Locate the cell with the specified text and output its [x, y] center coordinate. 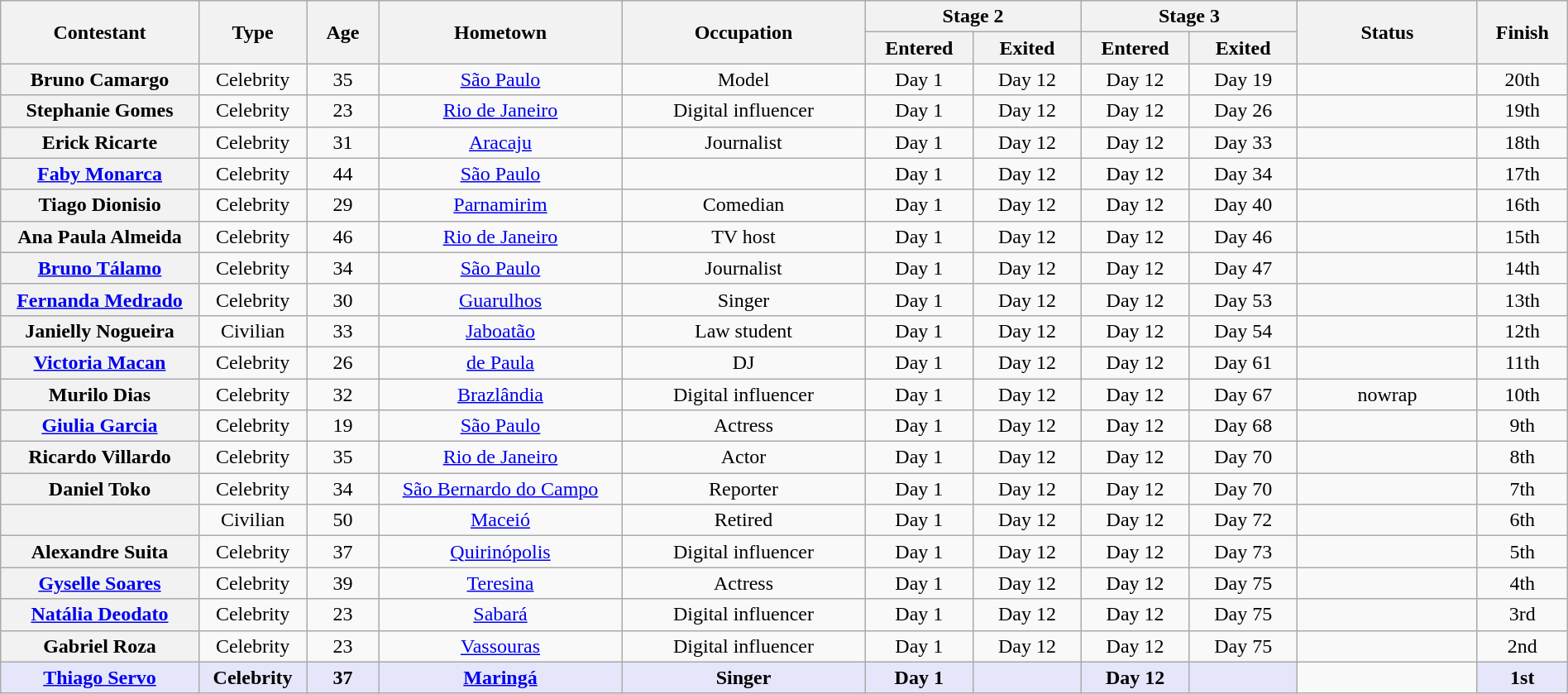
Sabará [500, 615]
Maceió [500, 520]
de Paula [500, 362]
Giulia Garcia [100, 426]
2nd [1522, 646]
Status [1388, 32]
Type [253, 32]
1st [1522, 677]
Reporter [743, 489]
Brazlândia [500, 395]
Day 46 [1244, 237]
Ana Paula Almeida [100, 237]
Daniel Toko [100, 489]
Gabriel Roza [100, 646]
Contestant [100, 32]
Model [743, 79]
Stage 3 [1189, 17]
6th [1522, 520]
Actor [743, 457]
20th [1522, 79]
Day 61 [1244, 362]
Fernanda Medrado [100, 299]
15th [1522, 237]
9th [1522, 426]
Murilo Dias [100, 395]
Victoria Macan [100, 362]
44 [342, 174]
Retired [743, 520]
13th [1522, 299]
Tiago Dionisio [100, 205]
Bruno Tálamo [100, 268]
Day 40 [1244, 205]
7th [1522, 489]
TV host [743, 237]
Day 33 [1244, 142]
Law student [743, 331]
46 [342, 237]
DJ [743, 362]
8th [1522, 457]
Ricardo Villardo [100, 457]
32 [342, 395]
Alexandre Suita [100, 552]
Natália Deodato [100, 615]
Quirinópolis [500, 552]
Parnamirim [500, 205]
Maringá [500, 677]
Hometown [500, 32]
Day 19 [1244, 79]
39 [342, 583]
14th [1522, 268]
Day 54 [1244, 331]
Comedian [743, 205]
Vassouras [500, 646]
Day 67 [1244, 395]
Janielly Nogueira [100, 331]
4th [1522, 583]
Day 34 [1244, 174]
17th [1522, 174]
Gyselle Soares [100, 583]
26 [342, 362]
Bruno Camargo [100, 79]
Stage 2 [973, 17]
30 [342, 299]
Thiago Servo [100, 677]
Age [342, 32]
Day 72 [1244, 520]
Day 47 [1244, 268]
Occupation [743, 32]
Guarulhos [500, 299]
Faby Monarca [100, 174]
19 [342, 426]
nowrap [1388, 395]
Day 53 [1244, 299]
11th [1522, 362]
Day 68 [1244, 426]
29 [342, 205]
Day 26 [1244, 111]
Erick Ricarte [100, 142]
Day 73 [1244, 552]
5th [1522, 552]
33 [342, 331]
19th [1522, 111]
São Bernardo do Campo [500, 489]
16th [1522, 205]
31 [342, 142]
Teresina [500, 583]
Stephanie Gomes [100, 111]
18th [1522, 142]
3rd [1522, 615]
12th [1522, 331]
Finish [1522, 32]
50 [342, 520]
Jaboatão [500, 331]
10th [1522, 395]
Aracaju [500, 142]
